Detect which cell encompasses the target text, then output its [x, y] center coordinate. 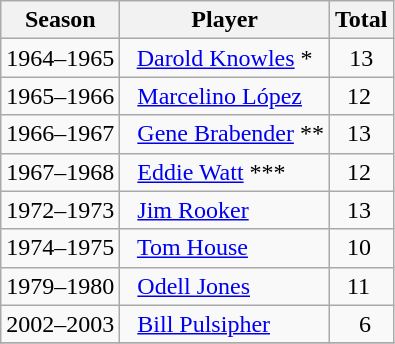
1967–1968 [60, 172]
1964–1965 [60, 58]
Eddie Watt *** [225, 172]
Season [60, 20]
1966–1967 [60, 134]
Total [361, 20]
Darold Knowles * [225, 58]
6 [361, 324]
1965–1966 [60, 96]
Gene Brabender ** [225, 134]
1979–1980 [60, 286]
Odell Jones [225, 286]
Jim Rooker [225, 210]
10 [361, 248]
2002–2003 [60, 324]
11 [361, 286]
Bill Pulsipher [225, 324]
1974–1975 [60, 248]
Tom House [225, 248]
Player [225, 20]
1972–1973 [60, 210]
Marcelino López [225, 96]
